For the text-containing cell, return its midpoint in [x, y] coordinate format. 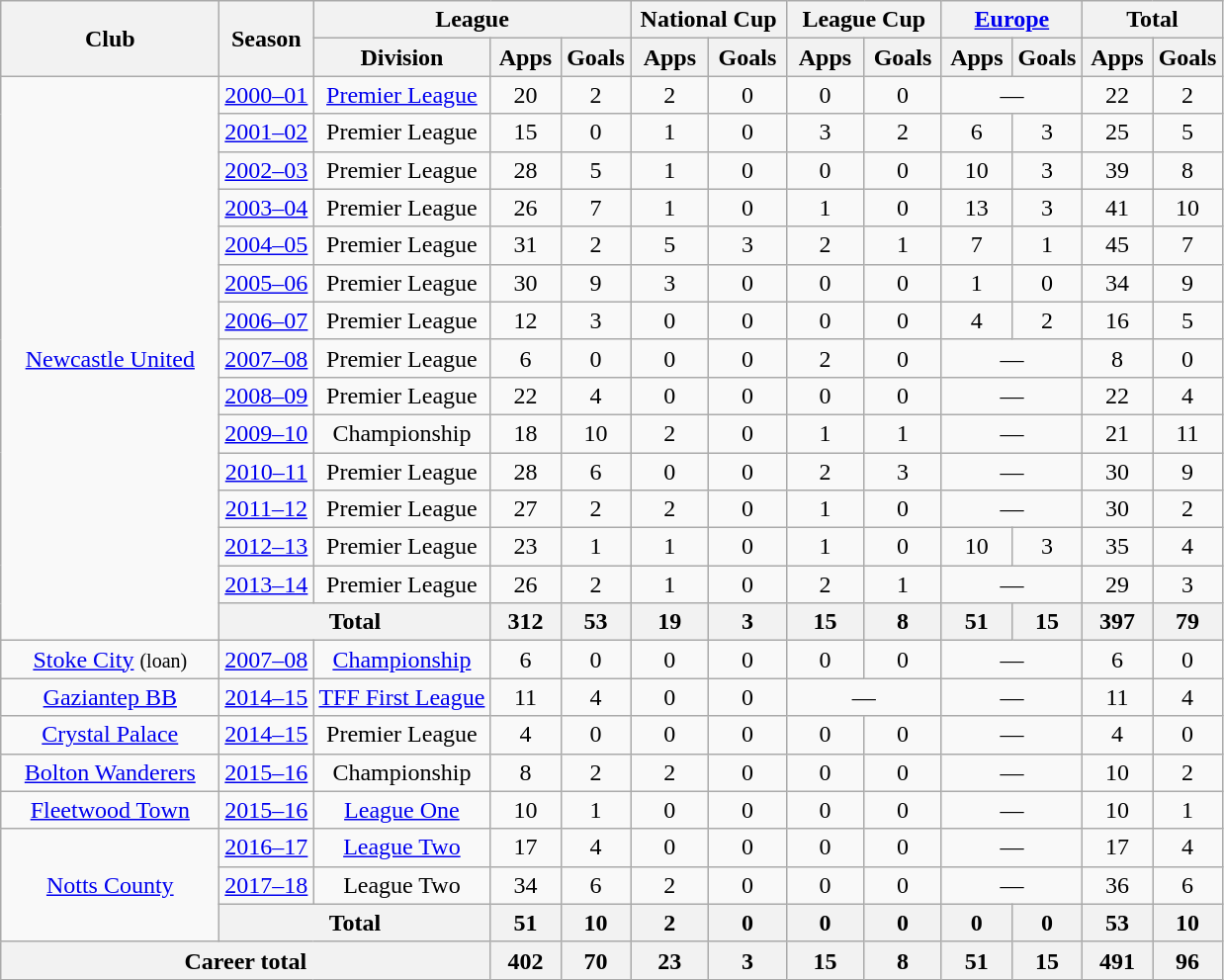
2009–10 [267, 433]
41 [1117, 208]
13 [977, 208]
2008–09 [267, 396]
70 [595, 960]
79 [1188, 622]
Club [111, 39]
491 [1117, 960]
Division [401, 57]
18 [526, 433]
2017–18 [267, 885]
National Cup [708, 20]
35 [1117, 547]
2001–02 [267, 133]
2011–12 [267, 509]
Newcastle United [111, 358]
Season [267, 39]
16 [1117, 320]
312 [526, 622]
Bolton Wanderers [111, 772]
25 [1117, 133]
Gaziantep BB [111, 697]
2005–06 [267, 283]
2006–07 [267, 320]
2000–01 [267, 95]
27 [526, 509]
29 [1117, 584]
Stoke City (loan) [111, 660]
League One [401, 810]
Career total [245, 960]
402 [526, 960]
39 [1117, 170]
Fleetwood Town [111, 810]
2012–13 [267, 547]
397 [1117, 622]
96 [1188, 960]
21 [1117, 433]
36 [1117, 885]
31 [526, 245]
45 [1117, 245]
Europe [1011, 20]
20 [526, 95]
Crystal Palace [111, 735]
2013–14 [267, 584]
2010–11 [267, 472]
2016–17 [267, 847]
19 [670, 622]
League Cup [864, 20]
2002–03 [267, 170]
2003–04 [267, 208]
Notts County [111, 885]
League [473, 20]
TFF First League [401, 697]
12 [526, 320]
2004–05 [267, 245]
